Output the (X, Y) coordinate of the center of the cell containing the given text.  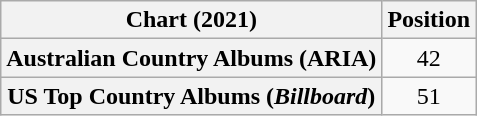
51 (429, 96)
Chart (2021) (192, 20)
US Top Country Albums (Billboard) (192, 96)
Position (429, 20)
Australian Country Albums (ARIA) (192, 58)
42 (429, 58)
